Return the (x, y) coordinate for the center point of the cell that contains the specified text.  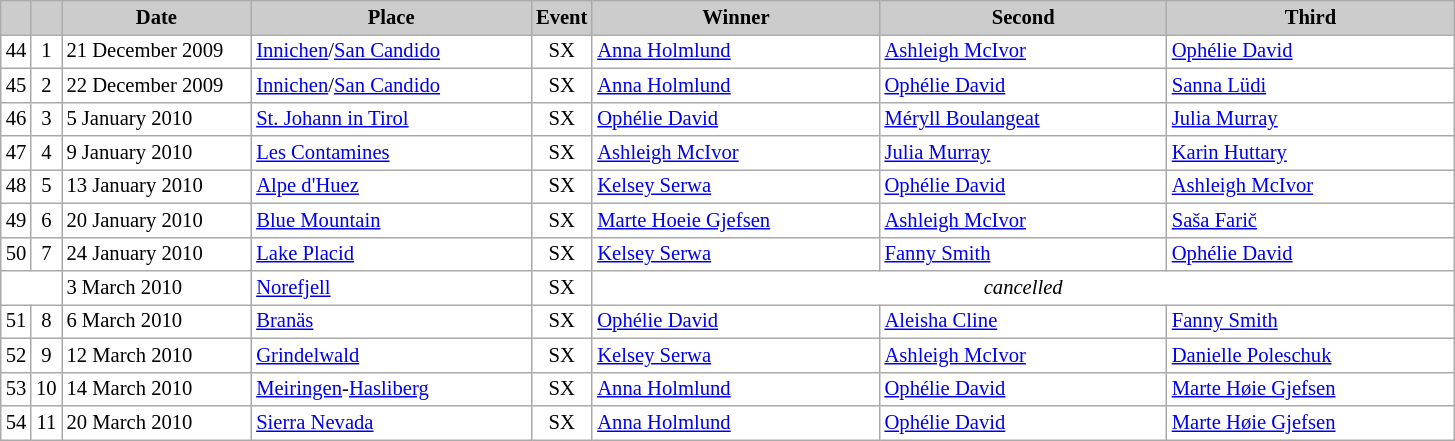
51 (16, 321)
Event (562, 17)
5 January 2010 (157, 119)
Meiringen-Hasliberg (391, 389)
48 (16, 186)
20 January 2010 (157, 220)
3 (46, 119)
7 (46, 254)
cancelled (1023, 287)
46 (16, 119)
Marte Hoeie Gjefsen (736, 220)
52 (16, 355)
Place (391, 17)
Sanna Lüdi (1310, 85)
11 (46, 423)
Grindelwald (391, 355)
53 (16, 389)
12 March 2010 (157, 355)
54 (16, 423)
47 (16, 153)
6 (46, 220)
Date (157, 17)
Second (1024, 17)
Third (1310, 17)
Norefjell (391, 287)
2 (46, 85)
4 (46, 153)
Karin Huttary (1310, 153)
Les Contamines (391, 153)
14 March 2010 (157, 389)
9 January 2010 (157, 153)
Branäs (391, 321)
St. Johann in Tirol (391, 119)
5 (46, 186)
Saša Farič (1310, 220)
Alpe d'Huez (391, 186)
1 (46, 51)
24 January 2010 (157, 254)
Méryll Boulangeat (1024, 119)
8 (46, 321)
9 (46, 355)
13 January 2010 (157, 186)
21 December 2009 (157, 51)
44 (16, 51)
49 (16, 220)
3 March 2010 (157, 287)
Winner (736, 17)
Blue Mountain (391, 220)
50 (16, 254)
Aleisha Cline (1024, 321)
45 (16, 85)
6 March 2010 (157, 321)
Sierra Nevada (391, 423)
20 March 2010 (157, 423)
22 December 2009 (157, 85)
10 (46, 389)
Danielle Poleschuk (1310, 355)
Lake Placid (391, 254)
